Return [x, y] of the center of cell containing provided text 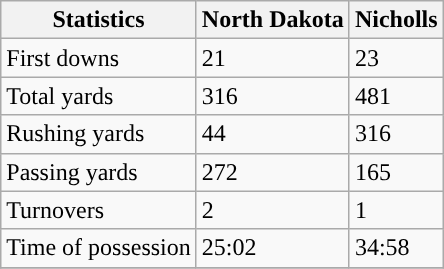
44 [272, 134]
21 [272, 58]
23 [396, 58]
Time of possession [99, 248]
165 [396, 172]
1 [396, 210]
25:02 [272, 248]
2 [272, 210]
481 [396, 96]
Nicholls [396, 20]
34:58 [396, 248]
Turnovers [99, 210]
Total yards [99, 96]
272 [272, 172]
North Dakota [272, 20]
First downs [99, 58]
Rushing yards [99, 134]
Passing yards [99, 172]
Statistics [99, 20]
